From the cell containing the given text, extract its center point as (x, y) coordinate. 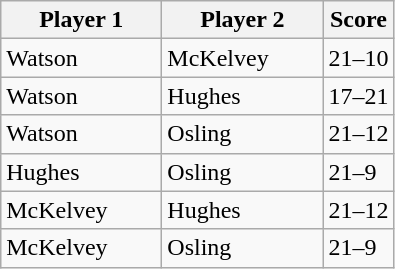
Score (358, 20)
21–10 (358, 58)
Player 1 (82, 20)
17–21 (358, 96)
Player 2 (242, 20)
